From the cell containing the given text, extract its center point as (X, Y) coordinate. 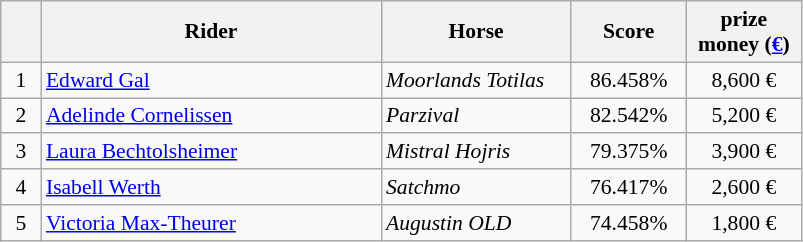
Edward Gal (211, 80)
5 (21, 223)
2 (21, 116)
Parzival (476, 116)
82.542% (628, 116)
76.417% (628, 187)
prizemoney (€) (744, 32)
86.458% (628, 80)
Horse (476, 32)
8,600 € (744, 80)
Victoria Max-Theurer (211, 223)
Mistral Hojris (476, 152)
74.458% (628, 223)
5,200 € (744, 116)
Isabell Werth (211, 187)
Satchmo (476, 187)
Laura Bechtolsheimer (211, 152)
1 (21, 80)
Augustin OLD (476, 223)
Moorlands Totilas (476, 80)
1,800 € (744, 223)
Rider (211, 32)
Score (628, 32)
4 (21, 187)
79.375% (628, 152)
Adelinde Cornelissen (211, 116)
3,900 € (744, 152)
2,600 € (744, 187)
3 (21, 152)
